Search for the cell housing the specified text and yield its (X, Y) center coordinate. 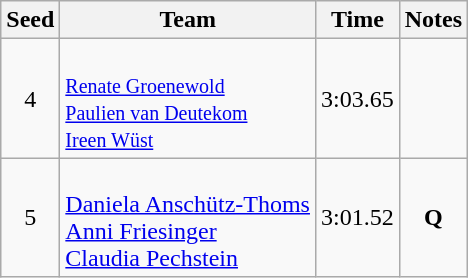
4 (30, 98)
Q (433, 218)
Notes (433, 20)
Renate GroenewoldPaulien van DeutekomIreen Wüst (188, 98)
Team (188, 20)
Daniela Anschütz-ThomsAnni FriesingerClaudia Pechstein (188, 218)
3:03.65 (357, 98)
5 (30, 218)
Time (357, 20)
3:01.52 (357, 218)
Seed (30, 20)
